For the text-containing cell, return its midpoint in (X, Y) coordinate format. 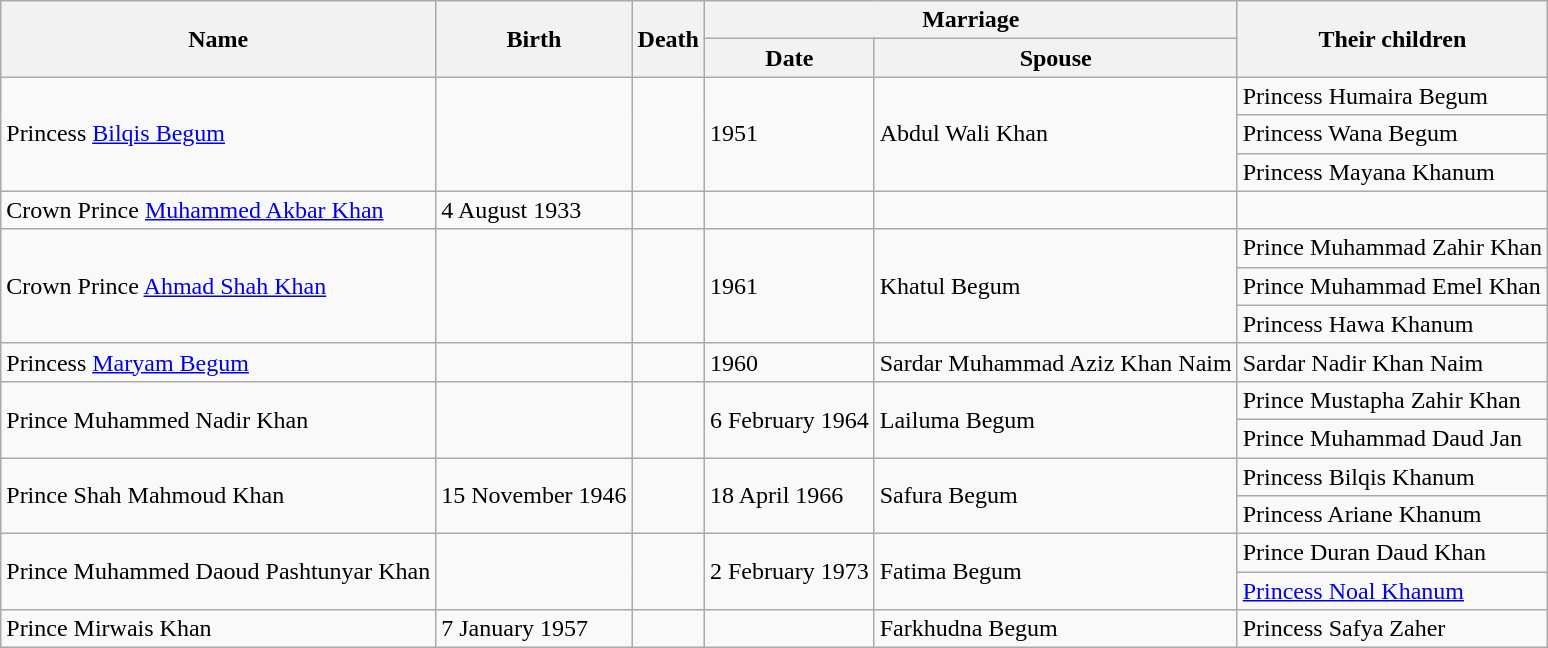
Prince Mustapha Zahir Khan (1392, 400)
Khatul Begum (1056, 286)
15 November 1946 (534, 496)
Prince Duran Daud Khan (1392, 553)
Crown Prince Muhammed Akbar Khan (218, 210)
Lailuma Begum (1056, 419)
Crown Prince Ahmad Shah Khan (218, 286)
Prince Muhammed Nadir Khan (218, 419)
Princess Bilqis Khanum (1392, 477)
Prince Mirwais Khan (218, 629)
1951 (789, 134)
Sardar Nadir Khan Naim (1392, 362)
4 August 1933 (534, 210)
Sardar Muhammad Aziz Khan Naim (1056, 362)
Prince Muhammad Emel Khan (1392, 286)
Birth (534, 39)
Princess Ariane Khanum (1392, 515)
Fatima Begum (1056, 572)
1961 (789, 286)
Princess Noal Khanum (1392, 591)
Princess Safya Zaher (1392, 629)
Prince Muhammad Daud Jan (1392, 438)
2 February 1973 (789, 572)
Death (668, 39)
Princess Hawa Khanum (1392, 324)
Princess Wana Begum (1392, 134)
Date (789, 58)
7 January 1957 (534, 629)
Abdul Wali Khan (1056, 134)
6 February 1964 (789, 419)
Princess Humaira Begum (1392, 96)
Princess Bilqis Begum (218, 134)
Safura Begum (1056, 496)
Princess Maryam Begum (218, 362)
1960 (789, 362)
Name (218, 39)
Prince Muhammad Zahir Khan (1392, 248)
Farkhudna Begum (1056, 629)
18 April 1966 (789, 496)
Prince Muhammed Daoud Pashtunyar Khan (218, 572)
Marriage (970, 20)
Princess Mayana Khanum (1392, 172)
Prince Shah Mahmoud Khan (218, 496)
Their children (1392, 39)
Spouse (1056, 58)
